Find where the given text appears and provide that cell's center as [x, y] coordinate. 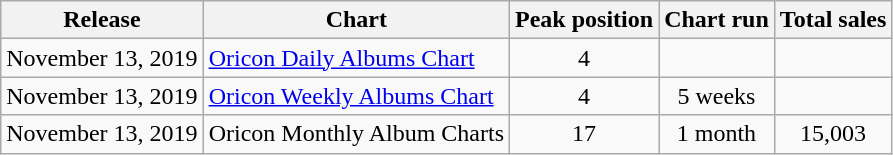
17 [584, 134]
Release [102, 20]
15,003 [833, 134]
5 weeks [717, 96]
Oricon Monthly Album Charts [356, 134]
Chart [356, 20]
Oricon Weekly Albums Chart [356, 96]
Oricon Daily Albums Chart [356, 58]
Total sales [833, 20]
1 month [717, 134]
Peak position [584, 20]
Chart run [717, 20]
